Provide the [x, y] coordinate of the cell's center where the given text is located.  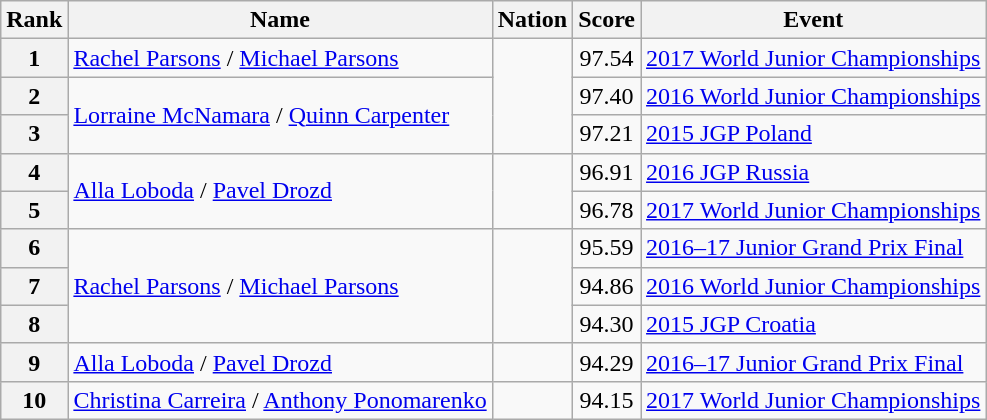
95.59 [607, 248]
4 [34, 172]
94.29 [607, 362]
2015 JGP Croatia [814, 324]
2015 JGP Poland [814, 134]
8 [34, 324]
Score [607, 20]
96.78 [607, 210]
3 [34, 134]
94.86 [607, 286]
Nation [532, 20]
97.54 [607, 58]
6 [34, 248]
97.40 [607, 96]
9 [34, 362]
7 [34, 286]
Event [814, 20]
2016 JGP Russia [814, 172]
5 [34, 210]
2 [34, 96]
94.15 [607, 400]
Rank [34, 20]
Lorraine McNamara / Quinn Carpenter [280, 115]
96.91 [607, 172]
10 [34, 400]
94.30 [607, 324]
Name [280, 20]
Christina Carreira / Anthony Ponomarenko [280, 400]
1 [34, 58]
97.21 [607, 134]
